Capture the cell that displays the provided text and extract its (X, Y) central coordinate. 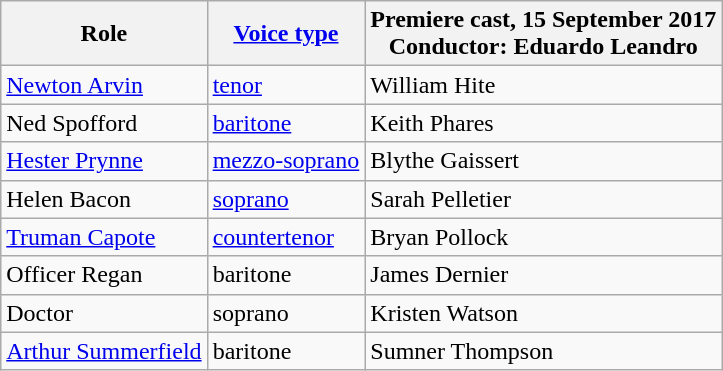
Hester Prynne (104, 161)
Arthur Summerfield (104, 351)
Doctor (104, 313)
Sumner Thompson (544, 351)
Sarah Pelletier (544, 199)
Truman Capote (104, 237)
Newton Arvin (104, 85)
Voice type (286, 34)
Helen Bacon (104, 199)
tenor (286, 85)
mezzo-soprano (286, 161)
James Dernier (544, 275)
Blythe Gaissert (544, 161)
William Hite (544, 85)
Premiere cast, 15 September 2017Conductor: Eduardo Leandro (544, 34)
Ned Spofford (104, 123)
countertenor (286, 237)
Keith Phares (544, 123)
Officer Regan (104, 275)
Role (104, 34)
Bryan Pollock (544, 237)
Kristen Watson (544, 313)
